Provide the (x, y) coordinate of the cell's center where the given text is located.  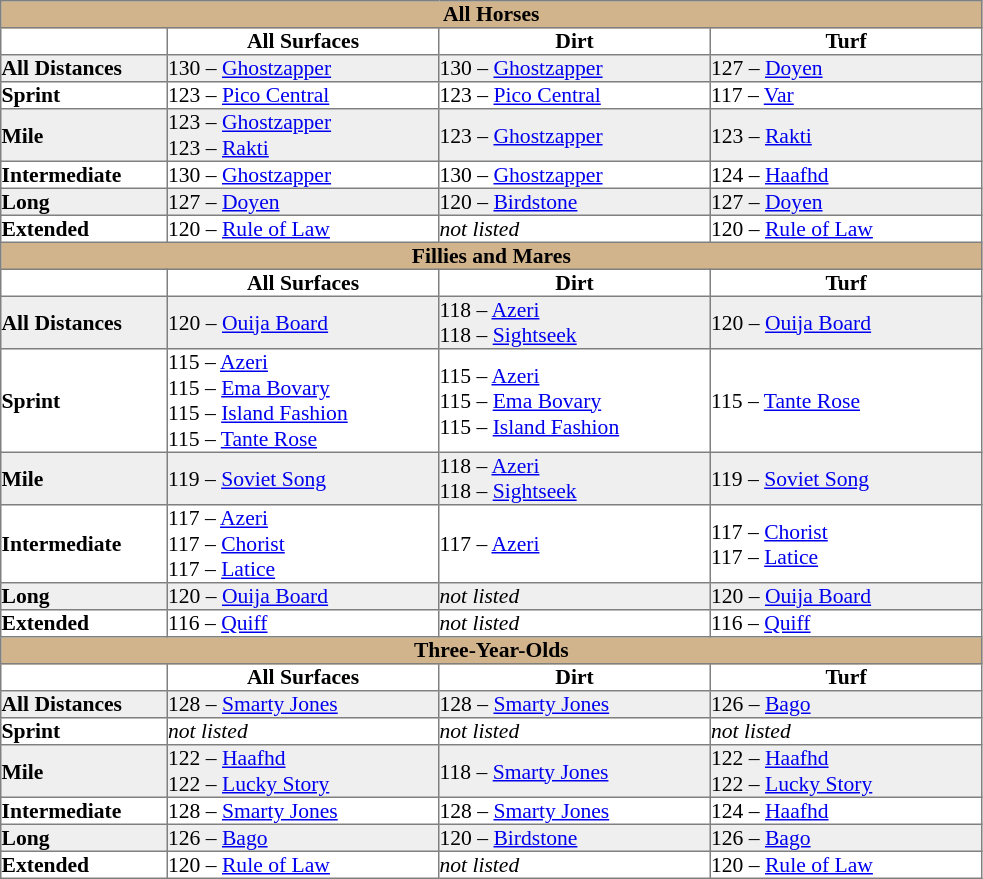
115 – Azeri 115 – Ema Bovary 115 – Island Fashion (575, 401)
117 – Azeri 117 – Chorist 117 – Latice (303, 544)
123 – Ghostzapper 123 – Rakti (303, 135)
All Horses (492, 14)
117 – Chorist 117 – Latice (846, 544)
123 – Ghostzapper (575, 135)
117 – Var (846, 96)
115 – Tante Rose (846, 401)
Fillies and Mares (492, 256)
117 – Azeri (575, 544)
Three-Year-Olds (492, 650)
118 – Smarty Jones (575, 771)
123 – Rakti (846, 135)
115 – Azeri 115 – Ema Bovary 115 – Island Fashion 115 – Tante Rose (303, 401)
